Provide the [x, y] coordinate of the cell's center where the given text is located.  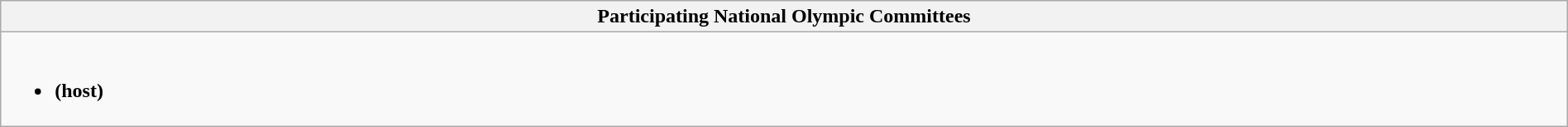
(host) [784, 80]
Participating National Olympic Committees [784, 17]
